Pinpoint the cell where the given text exists, returning its (X, Y) midpoint coordinate. 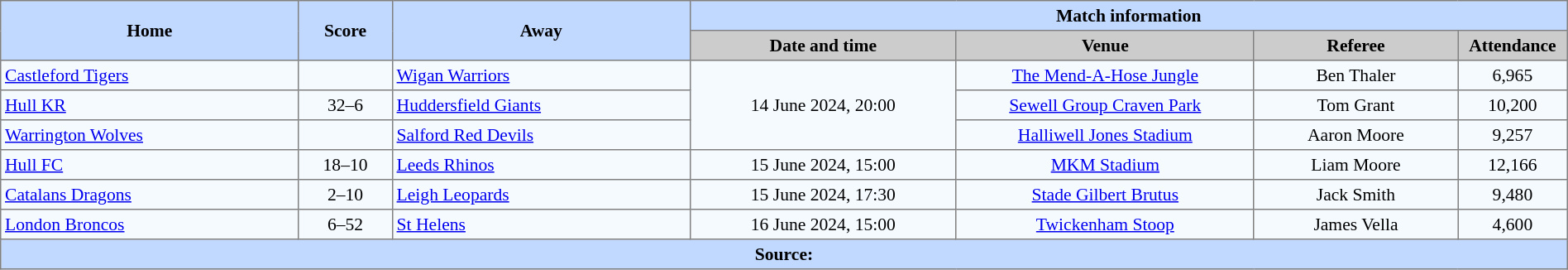
Source: (784, 254)
London Broncos (150, 224)
Catalans Dragons (150, 195)
10,200 (1513, 105)
2–10 (346, 195)
Stade Gilbert Brutus (1105, 195)
9,257 (1513, 135)
Jack Smith (1355, 195)
Hull KR (150, 105)
Score (346, 31)
Huddersfield Giants (541, 105)
Ben Thaler (1355, 75)
Halliwell Jones Stadium (1105, 135)
6–52 (346, 224)
Home (150, 31)
Hull FC (150, 165)
Venue (1105, 46)
Away (541, 31)
MKM Stadium (1105, 165)
Sewell Group Craven Park (1105, 105)
Attendance (1513, 46)
16 June 2024, 15:00 (823, 224)
Match information (1128, 16)
15 June 2024, 17:30 (823, 195)
4,600 (1513, 224)
Referee (1355, 46)
9,480 (1513, 195)
15 June 2024, 15:00 (823, 165)
32–6 (346, 105)
Salford Red Devils (541, 135)
Date and time (823, 46)
6,965 (1513, 75)
Aaron Moore (1355, 135)
The Mend-A-Hose Jungle (1105, 75)
Twickenham Stoop (1105, 224)
Warrington Wolves (150, 135)
St Helens (541, 224)
Wigan Warriors (541, 75)
James Vella (1355, 224)
18–10 (346, 165)
Liam Moore (1355, 165)
Leigh Leopards (541, 195)
Tom Grant (1355, 105)
12,166 (1513, 165)
Castleford Tigers (150, 75)
14 June 2024, 20:00 (823, 105)
Leeds Rhinos (541, 165)
